From the cell containing the given text, extract its center point as (x, y) coordinate. 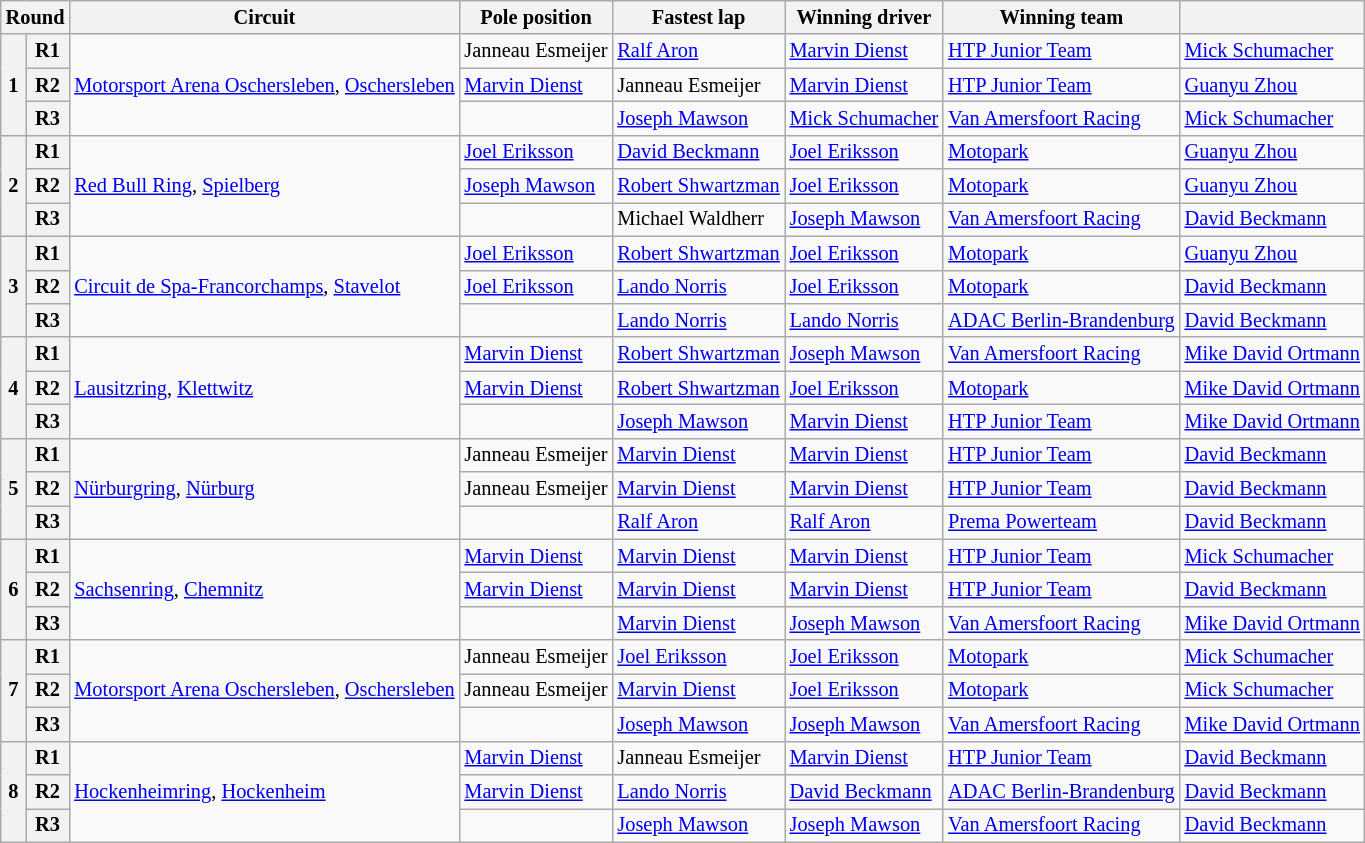
3 (14, 286)
Winning team (1061, 17)
7 (14, 690)
1 (14, 84)
5 (14, 488)
Winning driver (864, 17)
Pole position (536, 17)
Fastest lap (698, 17)
Circuit de Spa-Francorchamps, Stavelot (264, 286)
Prema Powerteam (1061, 522)
Red Bull Ring, Spielberg (264, 186)
Lausitzring, Klettwitz (264, 388)
Sachsenring, Chemnitz (264, 590)
Circuit (264, 17)
Hockenheimring, Hockenheim (264, 792)
Round (36, 17)
6 (14, 590)
Michael Waldherr (698, 219)
2 (14, 186)
4 (14, 388)
Nürburgring, Nürburg (264, 488)
8 (14, 792)
